Capture the cell that displays the provided text and extract its [x, y] central coordinate. 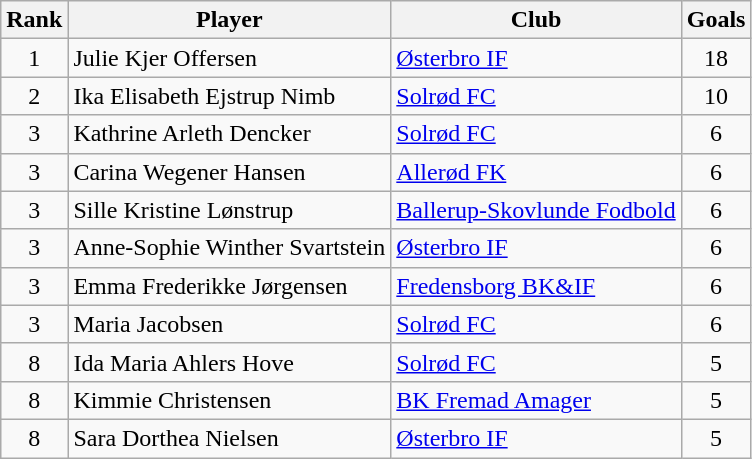
Fredensborg BK&IF [536, 286]
Kimmie Christensen [230, 400]
Player [230, 20]
Kathrine Arleth Dencker [230, 134]
Anne-Sophie Winther Svartstein [230, 248]
2 [34, 96]
Ida Maria Ahlers Hove [230, 362]
Ika Elisabeth Ejstrup Nimb [230, 96]
1 [34, 58]
Julie Kjer Offersen [230, 58]
Carina Wegener Hansen [230, 172]
Emma Frederikke Jørgensen [230, 286]
10 [716, 96]
Goals [716, 20]
Rank [34, 20]
Club [536, 20]
18 [716, 58]
Maria Jacobsen [230, 324]
Allerød FK [536, 172]
BK Fremad Amager [536, 400]
Sara Dorthea Nielsen [230, 438]
Sille Kristine Lønstrup [230, 210]
Ballerup-Skovlunde Fodbold [536, 210]
